Find where the given text appears and provide that cell's center as [X, Y] coordinate. 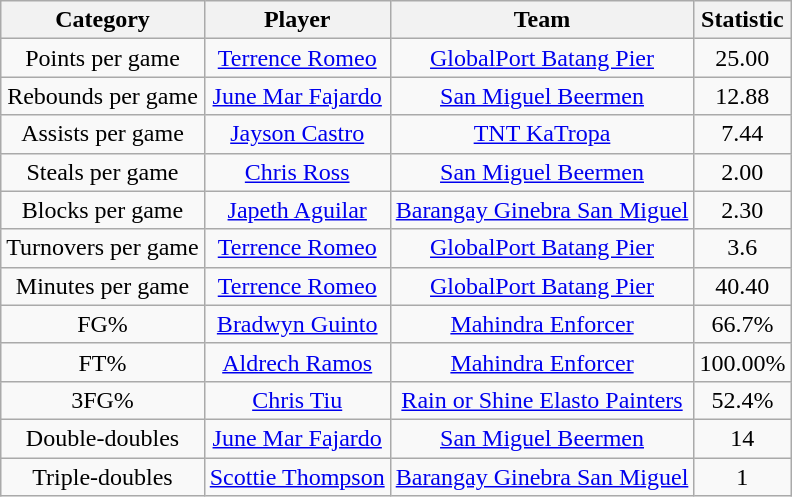
Bradwyn Guinto [297, 324]
Steals per game [102, 172]
Double-doubles [102, 438]
Aldrech Ramos [297, 362]
Player [297, 20]
Assists per game [102, 134]
Japeth Aguilar [297, 210]
3FG% [102, 400]
52.4% [742, 400]
Triple-doubles [102, 477]
Chris Ross [297, 172]
TNT KaTropa [542, 134]
12.88 [742, 96]
Category [102, 20]
2.00 [742, 172]
14 [742, 438]
Blocks per game [102, 210]
3.6 [742, 248]
Statistic [742, 20]
66.7% [742, 324]
2.30 [742, 210]
40.40 [742, 286]
Points per game [102, 58]
Team [542, 20]
FG% [102, 324]
1 [742, 477]
Rain or Shine Elasto Painters [542, 400]
FT% [102, 362]
Minutes per game [102, 286]
Rebounds per game [102, 96]
25.00 [742, 58]
Chris Tiu [297, 400]
Turnovers per game [102, 248]
100.00% [742, 362]
Scottie Thompson [297, 477]
Jayson Castro [297, 134]
7.44 [742, 134]
